Pinpoint the cell where the given text exists, returning its (X, Y) midpoint coordinate. 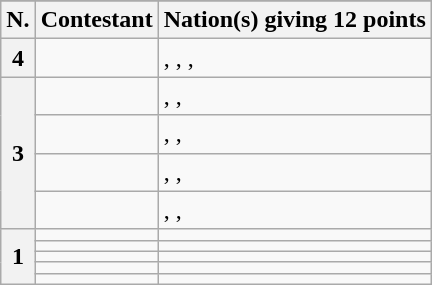
Nation(s) giving 12 points (294, 20)
Contestant (96, 20)
4 (18, 58)
N. (18, 20)
3 (18, 153)
1 (18, 256)
, , , (294, 58)
